Determine the [X, Y] coordinate at the center of the cell enclosing the given text.  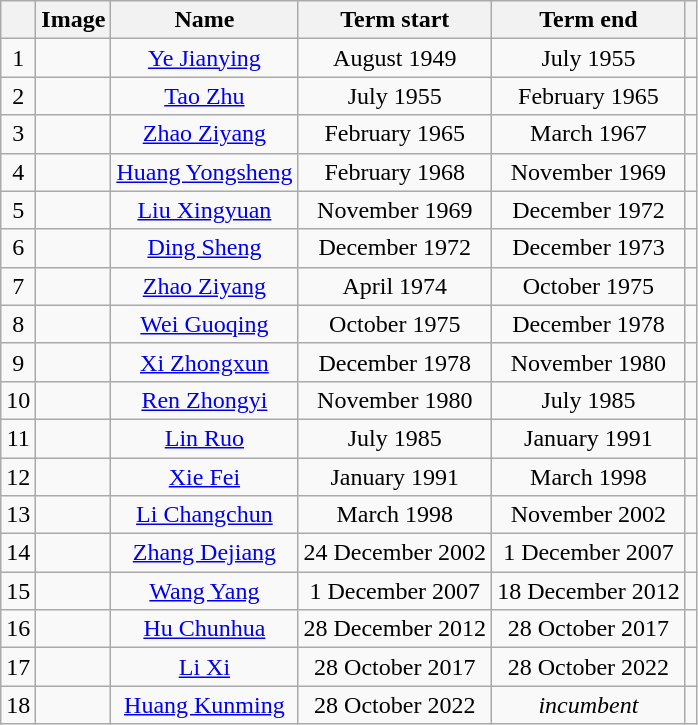
February 1968 [395, 172]
Xi Zhongxun [204, 362]
Huang Yongsheng [204, 172]
14 [18, 553]
7 [18, 286]
Ren Zhongyi [204, 400]
November 2002 [589, 515]
18 December 2012 [589, 591]
28 December 2012 [395, 629]
1 [18, 58]
incumbent [589, 705]
Liu Xingyuan [204, 210]
Xie Fei [204, 477]
Image [74, 20]
Tao Zhu [204, 96]
2 [18, 96]
3 [18, 134]
9 [18, 362]
5 [18, 210]
Wang Yang [204, 591]
Name [204, 20]
Term start [395, 20]
17 [18, 667]
Hu Chunhua [204, 629]
Li Xi [204, 667]
13 [18, 515]
24 December 2002 [395, 553]
Ye Jianying [204, 58]
Huang Kunming [204, 705]
6 [18, 248]
16 [18, 629]
10 [18, 400]
August 1949 [395, 58]
18 [18, 705]
11 [18, 438]
15 [18, 591]
Wei Guoqing [204, 324]
March 1967 [589, 134]
Term end [589, 20]
4 [18, 172]
December 1973 [589, 248]
Ding Sheng [204, 248]
April 1974 [395, 286]
Li Changchun [204, 515]
8 [18, 324]
Zhang Dejiang [204, 553]
Lin Ruo [204, 438]
12 [18, 477]
